Return the (X, Y) coordinate for the center point of the cell that contains the specified text.  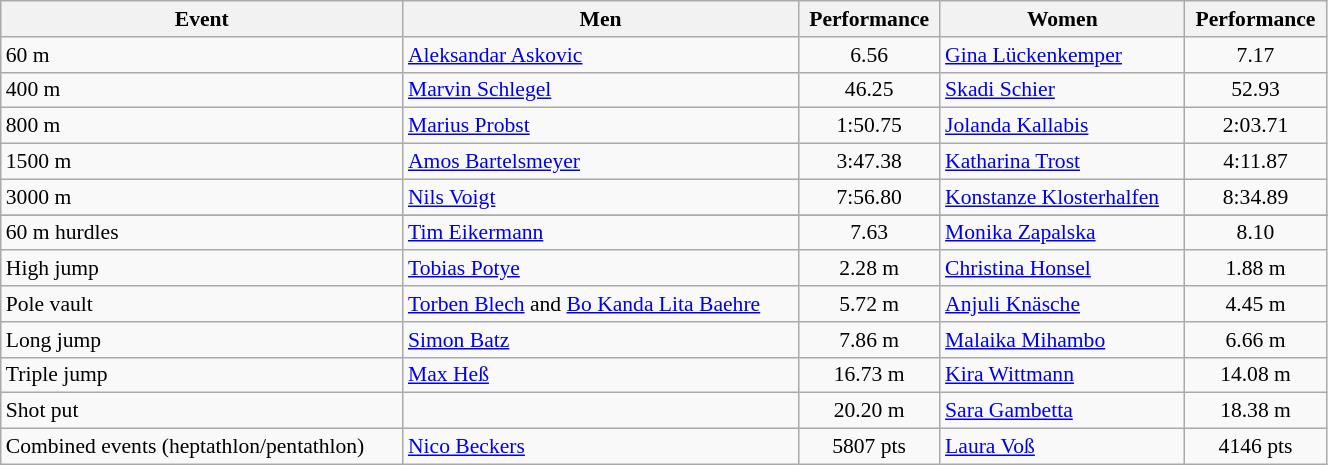
Sara Gambetta (1062, 411)
4.45 m (1256, 304)
7.86 m (869, 340)
5.72 m (869, 304)
Aleksandar Askovic (600, 55)
Nils Voigt (600, 197)
Torben Blech and Bo Kanda Lita Baehre (600, 304)
7:56.80 (869, 197)
Marvin Schlegel (600, 90)
46.25 (869, 90)
Laura Voß (1062, 447)
High jump (202, 269)
7.63 (869, 233)
Long jump (202, 340)
52.93 (1256, 90)
14.08 m (1256, 375)
6.56 (869, 55)
Simon Batz (600, 340)
Katharina Trost (1062, 162)
Marius Probst (600, 126)
6.66 m (1256, 340)
4146 pts (1256, 447)
1500 m (202, 162)
5807 pts (869, 447)
60 m hurdles (202, 233)
Christina Honsel (1062, 269)
1:50.75 (869, 126)
Triple jump (202, 375)
18.38 m (1256, 411)
Pole vault (202, 304)
2:03.71 (1256, 126)
Men (600, 19)
Amos Bartelsmeyer (600, 162)
7.17 (1256, 55)
Kira Wittmann (1062, 375)
2.28 m (869, 269)
800 m (202, 126)
3000 m (202, 197)
Max Heß (600, 375)
8.10 (1256, 233)
Konstanze Klosterhalfen (1062, 197)
Event (202, 19)
Shot put (202, 411)
Tim Eikermann (600, 233)
Nico Beckers (600, 447)
Jolanda Kallabis (1062, 126)
Anjuli Knäsche (1062, 304)
20.20 m (869, 411)
Malaika Mihambo (1062, 340)
4:11.87 (1256, 162)
Women (1062, 19)
Skadi Schier (1062, 90)
Gina Lückenkemper (1062, 55)
16.73 m (869, 375)
Monika Zapalska (1062, 233)
400 m (202, 90)
Combined events (heptathlon/pentathlon) (202, 447)
8:34.89 (1256, 197)
Tobias Potye (600, 269)
60 m (202, 55)
3:47.38 (869, 162)
1.88 m (1256, 269)
